For the text-containing cell, return its midpoint in (x, y) coordinate format. 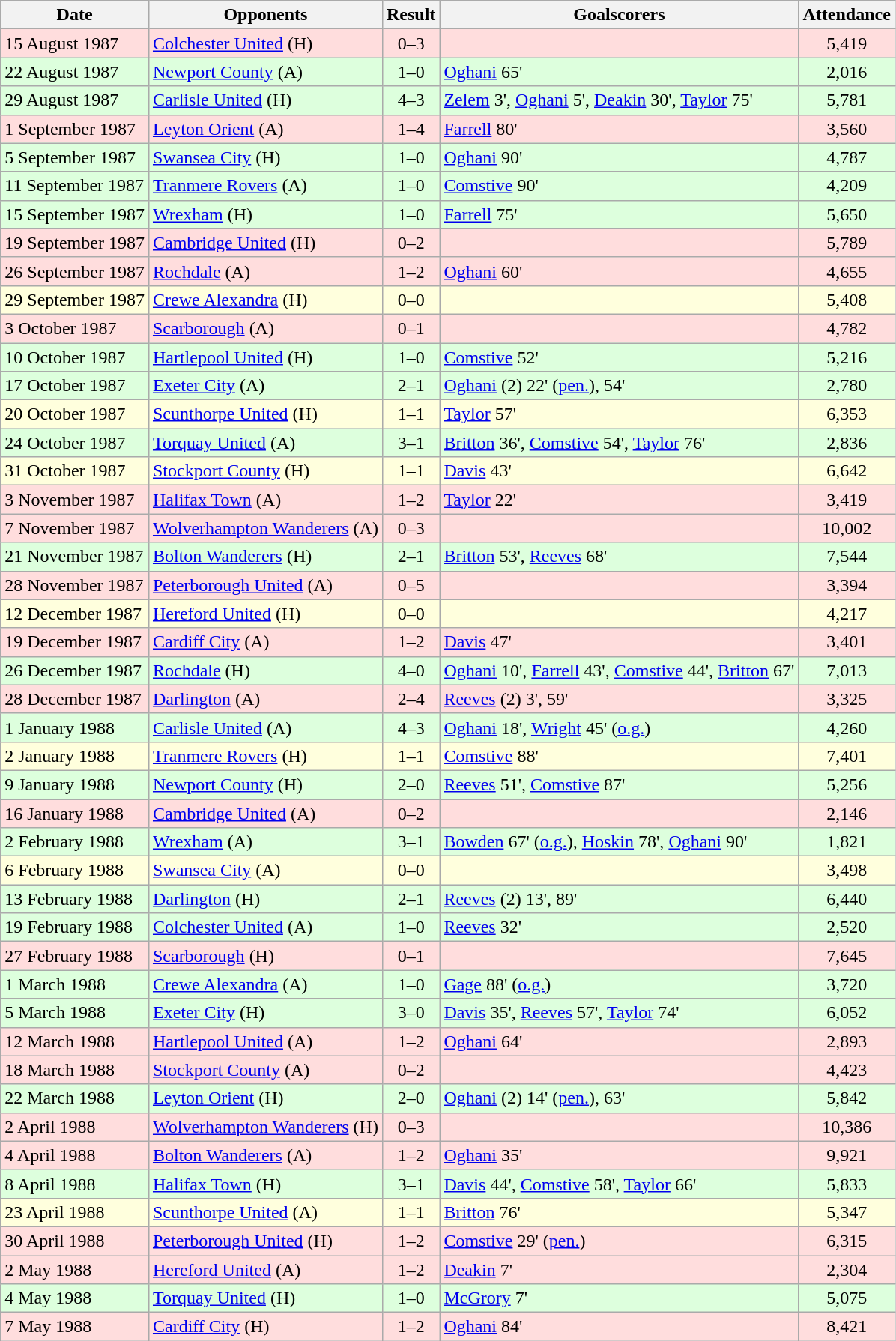
Oghani 84' (619, 1327)
5,216 (847, 357)
Wolverhampton Wanderers (A) (265, 528)
3–0 (411, 1013)
Gage 88' (o.g.) (619, 984)
4,423 (847, 1070)
Cardiff City (H) (265, 1327)
4,787 (847, 157)
Scarborough (A) (265, 328)
Leyton Orient (A) (265, 129)
3,325 (847, 699)
2,893 (847, 1041)
9,921 (847, 1155)
Colchester United (H) (265, 43)
29 September 1987 (75, 300)
Taylor 57' (619, 414)
7 November 1987 (75, 528)
Peterborough United (A) (265, 585)
3,401 (847, 642)
Comstive 88' (619, 756)
0–5 (411, 585)
22 August 1987 (75, 72)
Stockport County (H) (265, 471)
2,836 (847, 443)
1,821 (847, 842)
Bolton Wanderers (H) (265, 557)
30 April 1988 (75, 1241)
4,782 (847, 328)
6,642 (847, 471)
Colchester United (A) (265, 927)
Carlisle United (H) (265, 100)
4,655 (847, 271)
10,386 (847, 1127)
Rochdale (H) (265, 670)
Britton 36', Comstive 54', Taylor 76' (619, 443)
7,401 (847, 756)
13 February 1988 (75, 899)
5,075 (847, 1298)
5 March 1988 (75, 1013)
5,408 (847, 300)
Darlington (H) (265, 899)
2,520 (847, 927)
3,560 (847, 129)
4 May 1988 (75, 1298)
Opponents (265, 15)
Peterborough United (H) (265, 1241)
Scunthorpe United (H) (265, 414)
Exeter City (H) (265, 1013)
9 January 1988 (75, 784)
7,544 (847, 557)
18 March 1988 (75, 1070)
19 February 1988 (75, 927)
3,720 (847, 984)
Leyton Orient (H) (265, 1098)
3 October 1987 (75, 328)
5,419 (847, 43)
10,002 (847, 528)
2,304 (847, 1270)
Oghani 90' (619, 157)
Taylor 22' (619, 500)
Reeves (2) 3', 59' (619, 699)
Oghani 18', Wright 45' (o.g.) (619, 727)
Stockport County (A) (265, 1070)
Davis 47' (619, 642)
2–4 (411, 699)
Zelem 3', Oghani 5', Deakin 30', Taylor 75' (619, 100)
Oghani (2) 22' (pen.), 54' (619, 386)
McGrory 7' (619, 1298)
Torquay United (H) (265, 1298)
5,789 (847, 243)
8 April 1988 (75, 1184)
24 October 1987 (75, 443)
Davis 35', Reeves 57', Taylor 74' (619, 1013)
Oghani 65' (619, 72)
Oghani 10', Farrell 43', Comstive 44', Britton 67' (619, 670)
6,052 (847, 1013)
4,209 (847, 186)
Wrexham (A) (265, 842)
3 November 1987 (75, 500)
Cambridge United (A) (265, 813)
Hereford United (A) (265, 1270)
Exeter City (A) (265, 386)
28 December 1987 (75, 699)
16 January 1988 (75, 813)
20 October 1987 (75, 414)
Wrexham (H) (265, 214)
Scunthorpe United (A) (265, 1212)
Bolton Wanderers (A) (265, 1155)
Date (75, 15)
2,146 (847, 813)
Reeves (2) 13', 89' (619, 899)
Reeves 51', Comstive 87' (619, 784)
6 February 1988 (75, 871)
15 August 1987 (75, 43)
Tranmere Rovers (H) (265, 756)
7,645 (847, 956)
Davis 43' (619, 471)
Oghani 35' (619, 1155)
19 September 1987 (75, 243)
27 February 1988 (75, 956)
3,498 (847, 871)
1 September 1987 (75, 129)
Oghani 60' (619, 271)
12 December 1987 (75, 614)
2,016 (847, 72)
4–0 (411, 670)
Farrell 75' (619, 214)
Cambridge United (H) (265, 243)
29 August 1987 (75, 100)
Carlisle United (A) (265, 727)
4,217 (847, 614)
26 December 1987 (75, 670)
12 March 1988 (75, 1041)
Cardiff City (A) (265, 642)
5,256 (847, 784)
Swansea City (A) (265, 871)
6,353 (847, 414)
1 March 1988 (75, 984)
28 November 1987 (75, 585)
5,781 (847, 100)
Torquay United (A) (265, 443)
Crewe Alexandra (A) (265, 984)
22 March 1988 (75, 1098)
5,842 (847, 1098)
2 April 1988 (75, 1127)
5 September 1987 (75, 157)
31 October 1987 (75, 471)
23 April 1988 (75, 1212)
Hereford United (H) (265, 614)
1–4 (411, 129)
Scarborough (H) (265, 956)
17 October 1987 (75, 386)
Britton 76' (619, 1212)
Halifax Town (H) (265, 1184)
5,833 (847, 1184)
Newport County (H) (265, 784)
Britton 53', Reeves 68' (619, 557)
21 November 1987 (75, 557)
1 January 1988 (75, 727)
4,260 (847, 727)
Farrell 80' (619, 129)
Tranmere Rovers (A) (265, 186)
Deakin 7' (619, 1270)
8,421 (847, 1327)
Bowden 67' (o.g.), Hoskin 78', Oghani 90' (619, 842)
7,013 (847, 670)
Crewe Alexandra (H) (265, 300)
Hartlepool United (A) (265, 1041)
11 September 1987 (75, 186)
5,347 (847, 1212)
Halifax Town (A) (265, 500)
Comstive 90' (619, 186)
Goalscorers (619, 15)
Rochdale (A) (265, 271)
Oghani 64' (619, 1041)
2,780 (847, 386)
Hartlepool United (H) (265, 357)
Darlington (A) (265, 699)
6,315 (847, 1241)
Newport County (A) (265, 72)
3,419 (847, 500)
4 April 1988 (75, 1155)
Result (411, 15)
Wolverhampton Wanderers (H) (265, 1127)
5,650 (847, 214)
3,394 (847, 585)
26 September 1987 (75, 271)
Oghani (2) 14' (pen.), 63' (619, 1098)
Reeves 32' (619, 927)
Attendance (847, 15)
Comstive 29' (pen.) (619, 1241)
2 January 1988 (75, 756)
15 September 1987 (75, 214)
7 May 1988 (75, 1327)
Swansea City (H) (265, 157)
2 February 1988 (75, 842)
Davis 44', Comstive 58', Taylor 66' (619, 1184)
6,440 (847, 899)
2 May 1988 (75, 1270)
10 October 1987 (75, 357)
19 December 1987 (75, 642)
Comstive 52' (619, 357)
